Provide the [x, y] coordinate of the cell's center where the given text is located.  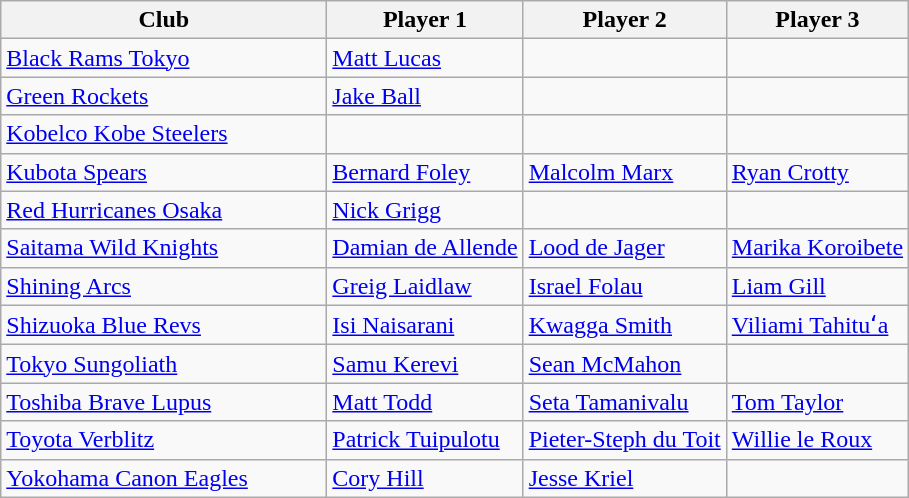
Sean McMahon [624, 364]
Toyota Verblitz [164, 440]
Marika Koroibete [817, 248]
Player 3 [817, 20]
Saitama Wild Knights [164, 248]
Shining Arcs [164, 286]
Bernard Foley [425, 172]
Matt Lucas [425, 58]
Shizuoka Blue Revs [164, 325]
Tom Taylor [817, 402]
Toshiba Brave Lupus [164, 402]
Kubota Spears [164, 172]
Black Rams Tokyo [164, 58]
Jake Ball [425, 96]
Greig Laidlaw [425, 286]
Willie le Roux [817, 440]
Damian de Allende [425, 248]
Tokyo Sungoliath [164, 364]
Green Rockets [164, 96]
Jesse Kriel [624, 478]
Red Hurricanes Osaka [164, 210]
Isi Naisarani [425, 325]
Liam Gill [817, 286]
Yokohama Canon Eagles [164, 478]
Patrick Tuipulotu [425, 440]
Seta Tamanivalu [624, 402]
Player 1 [425, 20]
Malcolm Marx [624, 172]
Pieter-Steph du Toit [624, 440]
Samu Kerevi [425, 364]
Kobelco Kobe Steelers [164, 134]
Lood de Jager [624, 248]
Kwagga Smith [624, 325]
Israel Folau [624, 286]
Cory Hill [425, 478]
Ryan Crotty [817, 172]
Matt Todd [425, 402]
Viliami Tahituʻa [817, 325]
Player 2 [624, 20]
Nick Grigg [425, 210]
Club [164, 20]
